From the cell containing the given text, extract its center point as (x, y) coordinate. 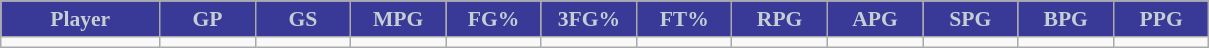
GP (208, 19)
RPG (780, 19)
FT% (684, 19)
MPG (398, 19)
PPG (1161, 19)
Player (80, 19)
FG% (494, 19)
APG (874, 19)
GS (302, 19)
3FG% (588, 19)
BPG (1066, 19)
SPG (970, 19)
